Provide the [x, y] coordinate of the cell's center where the given text is located.  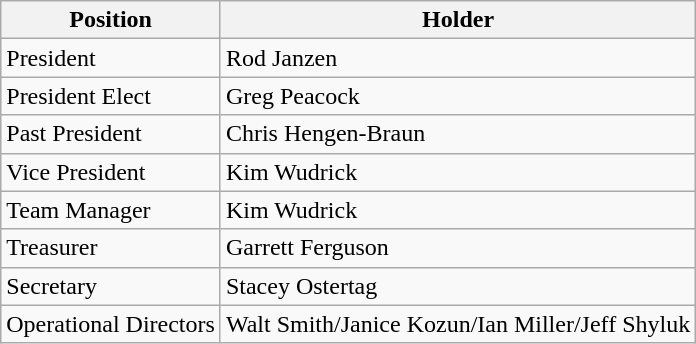
Greg Peacock [458, 96]
Holder [458, 20]
Secretary [111, 286]
Vice President [111, 172]
Team Manager [111, 210]
Operational Directors [111, 324]
Treasurer [111, 248]
Stacey Ostertag [458, 286]
Garrett Ferguson [458, 248]
Past President [111, 134]
Position [111, 20]
Chris Hengen-Braun [458, 134]
Walt Smith/Janice Kozun/Ian Miller/Jeff Shyluk [458, 324]
President Elect [111, 96]
President [111, 58]
Rod Janzen [458, 58]
